Return the [X, Y] coordinate for the center point of the cell that contains the specified text.  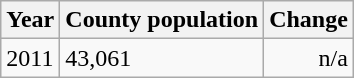
Year [30, 20]
County population [162, 20]
2011 [30, 58]
43,061 [162, 58]
n/a [309, 58]
Change [309, 20]
